Find where the given text appears and provide that cell's center as (x, y) coordinate. 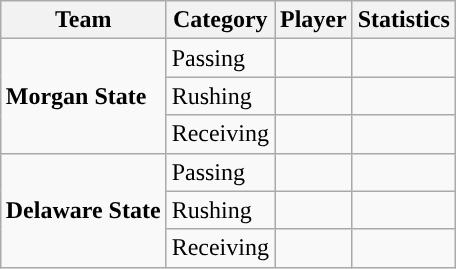
Player (313, 20)
Category (220, 20)
Statistics (404, 20)
Morgan State (83, 96)
Team (83, 20)
Delaware State (83, 210)
